Scan for the cell matching the given text and deliver its [X, Y] coordinate at center. 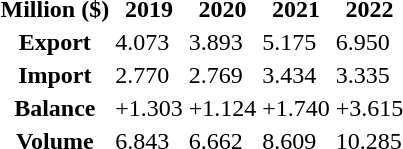
2.770 [150, 75]
5.175 [296, 42]
2.769 [222, 75]
3.434 [296, 75]
3.893 [222, 42]
+1.303 [150, 108]
4.073 [150, 42]
+1.740 [296, 108]
+1.124 [222, 108]
